Scan for the cell matching the given text and deliver its (x, y) coordinate at center. 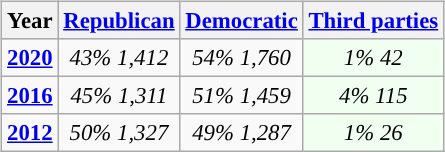
49% 1,287 (242, 133)
Third parties (373, 21)
4% 115 (373, 96)
2020 (30, 58)
2016 (30, 96)
1% 42 (373, 58)
Year (30, 21)
Democratic (242, 21)
51% 1,459 (242, 96)
Republican (119, 21)
1% 26 (373, 133)
43% 1,412 (119, 58)
54% 1,760 (242, 58)
2012 (30, 133)
50% 1,327 (119, 133)
45% 1,311 (119, 96)
